For the text-containing cell, return its midpoint in (X, Y) coordinate format. 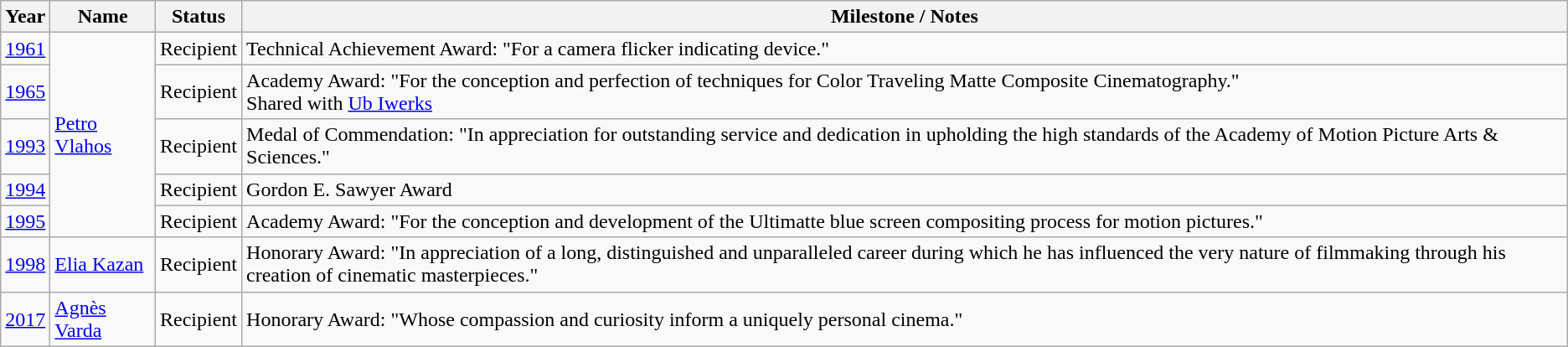
1965 (25, 92)
Petro Vlahos (103, 135)
Honorary Award: "Whose compassion and curiosity inform a uniquely personal cinema." (905, 319)
Milestone / Notes (905, 17)
1961 (25, 49)
2017 (25, 319)
1993 (25, 146)
Status (199, 17)
Academy Award: "For the conception and perfection of techniques for Color Traveling Matte Composite Cinematography."Shared with Ub Iwerks (905, 92)
1994 (25, 189)
1995 (25, 221)
Technical Achievement Award: "For a camera flicker indicating device." (905, 49)
Elia Kazan (103, 265)
Academy Award: "For the conception and development of the Ultimatte blue screen compositing process for motion pictures." (905, 221)
1998 (25, 265)
Agnès Varda (103, 319)
Year (25, 17)
Gordon E. Sawyer Award (905, 189)
Name (103, 17)
